From the cell containing the given text, extract its center point as [X, Y] coordinate. 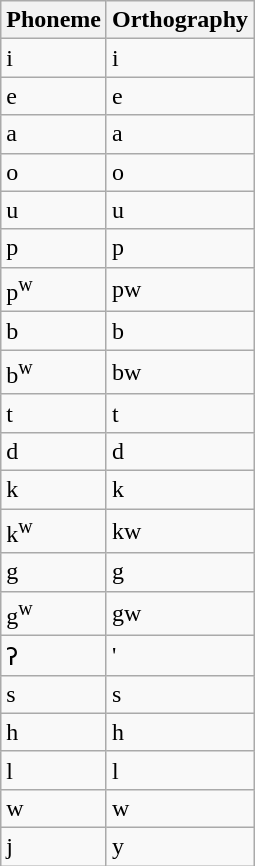
y [180, 847]
' [180, 656]
ʔ [54, 656]
Orthography [180, 20]
j [54, 847]
Phoneme [54, 20]
